For the text-containing cell, return its midpoint in [X, Y] coordinate format. 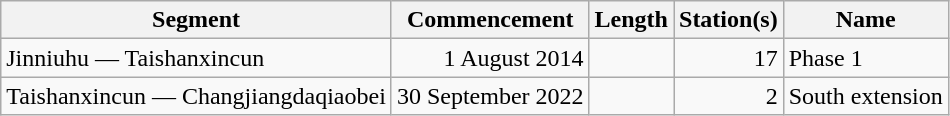
Length [631, 20]
Taishanxincun — Changjiangdaqiaobei [196, 96]
Phase 1 [866, 58]
South extension [866, 96]
Name [866, 20]
17 [729, 58]
Jinniuhu — Taishanxincun [196, 58]
Segment [196, 20]
30 September 2022 [490, 96]
Station(s) [729, 20]
Commencement [490, 20]
1 August 2014 [490, 58]
2 [729, 96]
